Pinpoint the cell where the given text exists, returning its (X, Y) midpoint coordinate. 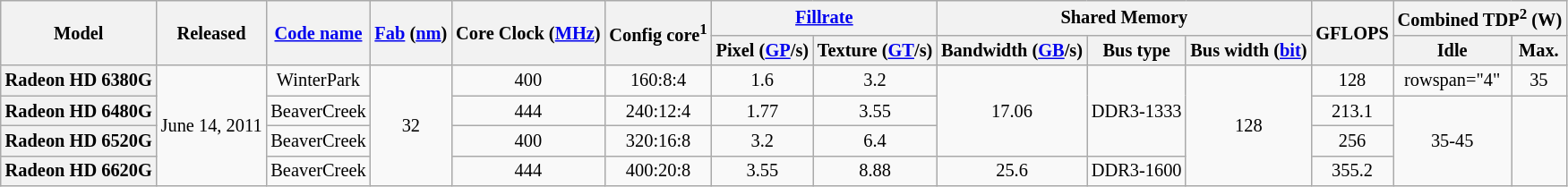
Fab (nm) (412, 32)
240:12:4 (657, 111)
Model (79, 32)
DDR3-1333 (1136, 111)
rowspan="4" (1452, 81)
17.06 (1012, 111)
320:16:8 (657, 140)
Radeon HD 6480G (79, 111)
WinterPark (318, 81)
DDR3-1600 (1136, 171)
25.6 (1012, 171)
1.77 (763, 111)
Max. (1538, 50)
6.4 (875, 140)
213.1 (1352, 111)
Released (211, 32)
Radeon HD 6380G (79, 81)
June 14, 2011 (211, 125)
355.2 (1352, 171)
Config core1 (657, 32)
400:20:8 (657, 171)
Radeon HD 6620G (79, 171)
Fillrate (825, 18)
Radeon HD 6520G (79, 140)
Texture (GT/s) (875, 50)
Bus type (1136, 50)
35 (1538, 81)
Shared Memory (1124, 18)
256 (1352, 140)
Combined TDP2 (W) (1479, 18)
1.6 (763, 81)
Core Clock (MHz) (528, 32)
Bandwidth (GB/s) (1012, 50)
8.88 (875, 171)
160:8:4 (657, 81)
Idle (1452, 50)
Pixel (GP/s) (763, 50)
32 (412, 125)
35-45 (1452, 141)
GFLOPS (1352, 32)
Code name (318, 32)
Bus width (bit) (1248, 50)
